Pinpoint the cell where the given text exists, returning its (x, y) midpoint coordinate. 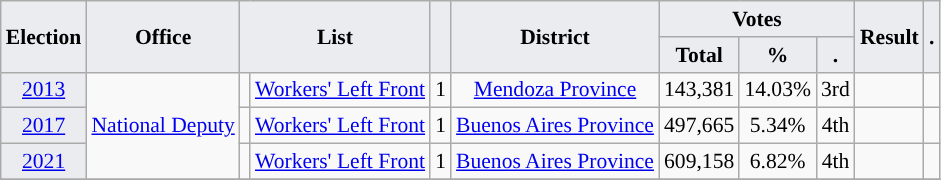
143,381 (699, 90)
14.03% (778, 90)
2017 (44, 126)
2021 (44, 162)
Result (890, 36)
Mendoza Province (555, 90)
5.34% (778, 126)
6.82% (778, 162)
Office (162, 36)
Votes (757, 19)
3rd (836, 90)
National Deputy (162, 126)
497,665 (699, 126)
List (335, 36)
Election (44, 36)
District (555, 36)
Total (699, 55)
2013 (44, 90)
% (778, 55)
609,158 (699, 162)
